For the text-containing cell, return its midpoint in [x, y] coordinate format. 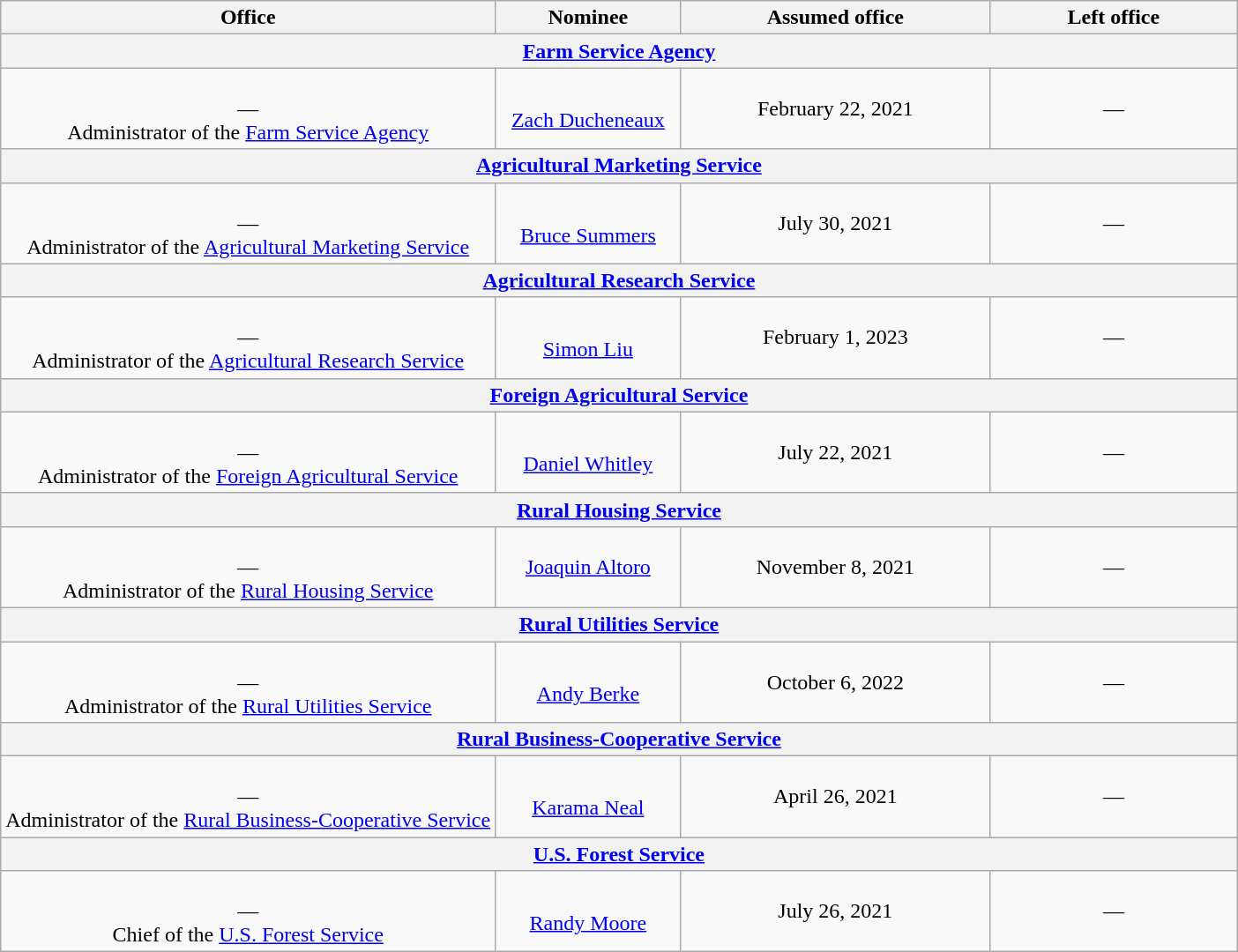
July 22, 2021 [836, 452]
Rural Housing Service [619, 509]
Simon Liu [588, 338]
U.S. Forest Service [619, 854]
Karama Neal [588, 797]
July 30, 2021 [836, 223]
November 8, 2021 [836, 567]
Farm Service Agency [619, 51]
—Administrator of the Farm Service Agency [249, 108]
Daniel Whitley [588, 452]
—Administrator of the Foreign Agricultural Service [249, 452]
—Administrator of the Rural Utilities Service [249, 682]
Rural Business-Cooperative Service [619, 740]
—Chief of the U.S. Forest Service [249, 911]
February 1, 2023 [836, 338]
Foreign Agricultural Service [619, 395]
—Administrator of the Rural Business-Cooperative Service [249, 797]
Andy Berke [588, 682]
—Administrator of the Rural Housing Service [249, 567]
Randy Moore [588, 911]
Left office [1114, 18]
Assumed office [836, 18]
Joaquin Altoro [588, 567]
Zach Ducheneaux [588, 108]
Bruce Summers [588, 223]
Rural Utilities Service [619, 624]
April 26, 2021 [836, 797]
October 6, 2022 [836, 682]
February 22, 2021 [836, 108]
—Administrator of the Agricultural Marketing Service [249, 223]
Agricultural Marketing Service [619, 166]
Office [249, 18]
Agricultural Research Service [619, 280]
July 26, 2021 [836, 911]
—Administrator of the Agricultural Research Service [249, 338]
Nominee [588, 18]
